Find where the given text appears and provide that cell's center as [X, Y] coordinate. 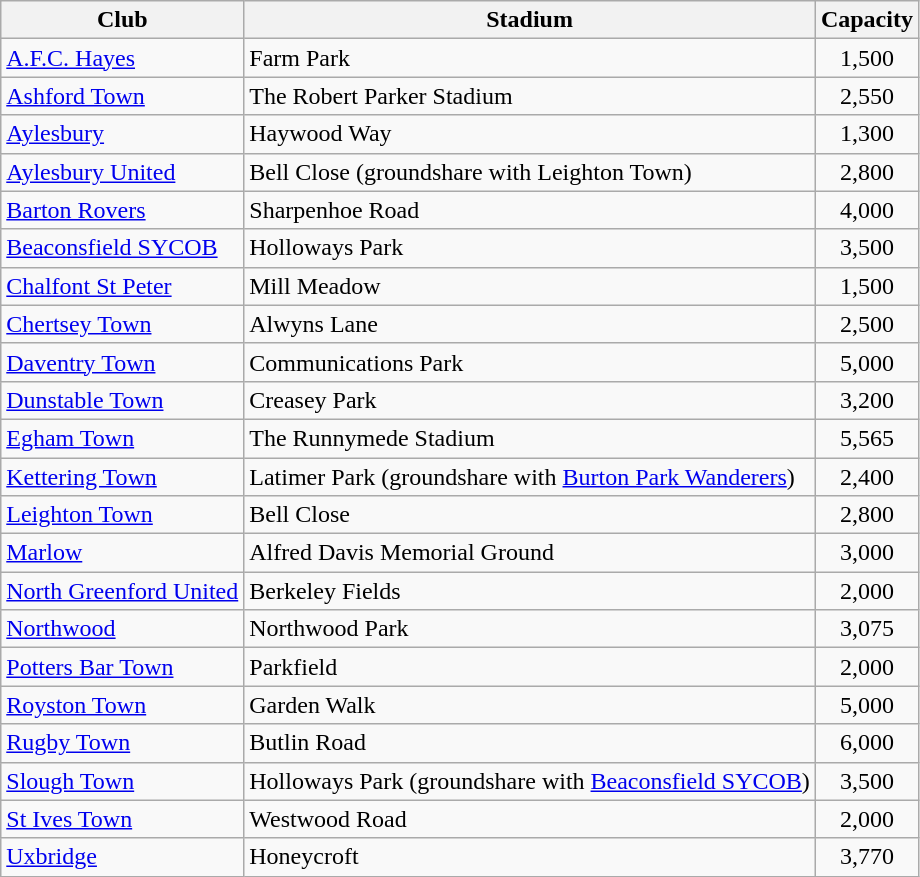
Aylesbury United [122, 172]
Latimer Park (groundshare with Burton Park Wanderers) [530, 477]
Slough Town [122, 781]
2,400 [866, 477]
Leighton Town [122, 515]
Berkeley Fields [530, 591]
4,000 [866, 210]
Communications Park [530, 362]
Westwood Road [530, 819]
3,200 [866, 400]
Holloways Park (groundshare with Beaconsfield SYCOB) [530, 781]
Aylesbury [122, 134]
Haywood Way [530, 134]
Alfred Davis Memorial Ground [530, 553]
2,500 [866, 324]
Marlow [122, 553]
Royston Town [122, 705]
A.F.C. Hayes [122, 58]
Rugby Town [122, 743]
Northwood [122, 629]
Kettering Town [122, 477]
Daventry Town [122, 362]
Club [122, 20]
Bell Close [530, 515]
Honeycroft [530, 857]
Garden Walk [530, 705]
Holloways Park [530, 248]
1,300 [866, 134]
Barton Rovers [122, 210]
Alwyns Lane [530, 324]
Creasey Park [530, 400]
Uxbridge [122, 857]
3,000 [866, 553]
Capacity [866, 20]
The Robert Parker Stadium [530, 96]
Sharpenhoe Road [530, 210]
Butlin Road [530, 743]
St Ives Town [122, 819]
Farm Park [530, 58]
Beaconsfield SYCOB [122, 248]
Dunstable Town [122, 400]
Bell Close (groundshare with Leighton Town) [530, 172]
5,565 [866, 438]
Egham Town [122, 438]
2,550 [866, 96]
Ashford Town [122, 96]
North Greenford United [122, 591]
Potters Bar Town [122, 667]
Northwood Park [530, 629]
Stadium [530, 20]
Parkfield [530, 667]
3,770 [866, 857]
The Runnymede Stadium [530, 438]
6,000 [866, 743]
Mill Meadow [530, 286]
3,075 [866, 629]
Chertsey Town [122, 324]
Chalfont St Peter [122, 286]
